Locate the cell with the specified text and output its [X, Y] center coordinate. 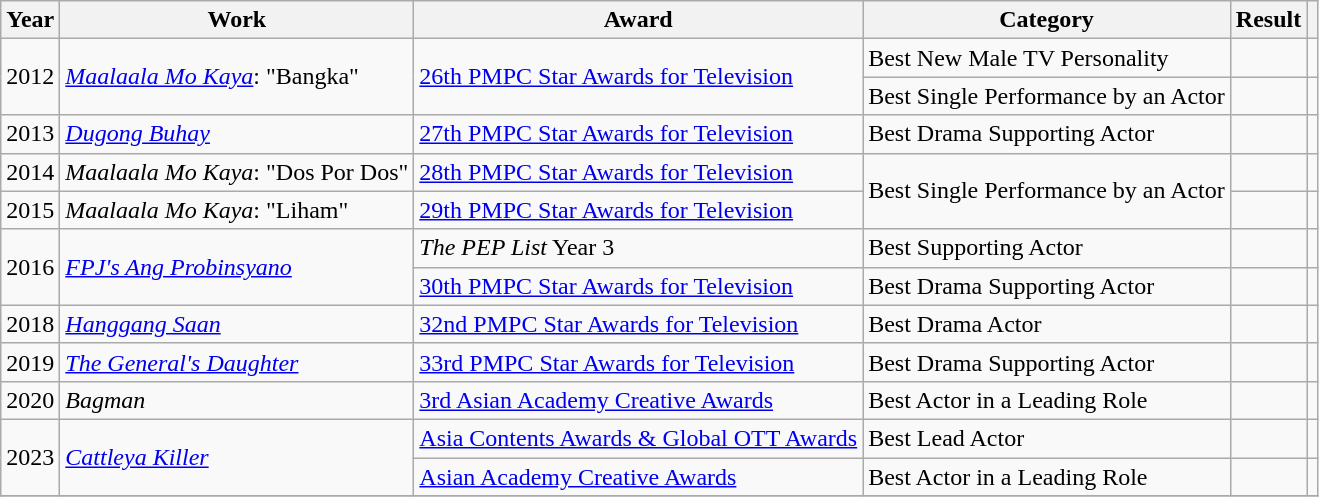
2014 [30, 172]
2018 [30, 324]
Bagman [237, 400]
2019 [30, 362]
27th PMPC Star Awards for Television [638, 134]
The PEP List Year 3 [638, 248]
32nd PMPC Star Awards for Television [638, 324]
30th PMPC Star Awards for Television [638, 286]
Best Drama Actor [1047, 324]
Maalaala Mo Kaya: "Liham" [237, 210]
2020 [30, 400]
Award [638, 20]
Hanggang Saan [237, 324]
Best Lead Actor [1047, 438]
Work [237, 20]
Result [1268, 20]
28th PMPC Star Awards for Television [638, 172]
3rd Asian Academy Creative Awards [638, 400]
Dugong Buhay [237, 134]
Maalaala Mo Kaya: "Dos Por Dos" [237, 172]
Asian Academy Creative Awards [638, 477]
Best Supporting Actor [1047, 248]
The General's Daughter [237, 362]
Best New Male TV Personality [1047, 58]
2016 [30, 267]
2013 [30, 134]
33rd PMPC Star Awards for Television [638, 362]
2012 [30, 77]
2015 [30, 210]
Asia Contents Awards & Global OTT Awards [638, 438]
2023 [30, 457]
Cattleya Killer [237, 457]
26th PMPC Star Awards for Television [638, 77]
Category [1047, 20]
29th PMPC Star Awards for Television [638, 210]
Year [30, 20]
FPJ's Ang Probinsyano [237, 267]
Maalaala Mo Kaya: "Bangka" [237, 77]
